Provide the (x, y) coordinate of the cell's center where the given text is located.  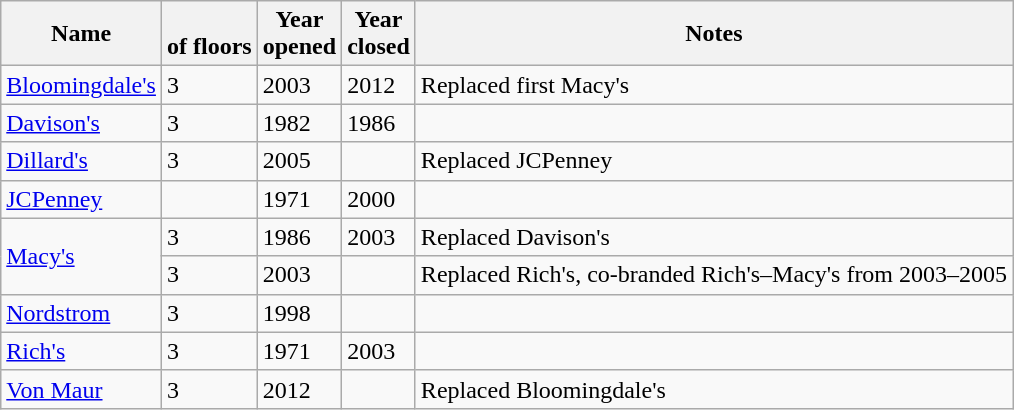
2000 (379, 199)
Notes (714, 34)
Von Maur (82, 389)
Replaced JCPenney (714, 161)
Replaced first Macy's (714, 85)
1998 (299, 313)
Nordstrom (82, 313)
Rich's (82, 351)
Davison's (82, 123)
Bloomingdale's (82, 85)
of floors (209, 34)
2005 (299, 161)
Macy's (82, 256)
Replaced Bloomingdale's (714, 389)
Dillard's (82, 161)
JCPenney (82, 199)
Yearopened (299, 34)
Yearclosed (379, 34)
1982 (299, 123)
Replaced Davison's (714, 237)
Replaced Rich's, co-branded Rich's–Macy's from 2003–2005 (714, 275)
Name (82, 34)
